Return the (X, Y) coordinate for the center point of the cell that contains the specified text.  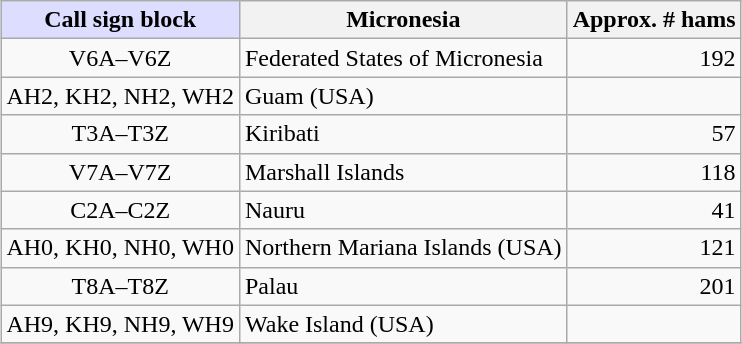
Micronesia (403, 20)
T3A–T3Z (120, 134)
Call sign block (120, 20)
Palau (403, 286)
Kiribati (403, 134)
Marshall Islands (403, 172)
Approx. # hams (654, 20)
57 (654, 134)
AH9, KH9, NH9, WH9 (120, 324)
Guam (USA) (403, 96)
Federated States of Micronesia (403, 58)
201 (654, 286)
T8A–T8Z (120, 286)
192 (654, 58)
41 (654, 210)
AH0, KH0, NH0, WH0 (120, 248)
Wake Island (USA) (403, 324)
121 (654, 248)
118 (654, 172)
Nauru (403, 210)
Northern Mariana Islands (USA) (403, 248)
V7A–V7Z (120, 172)
C2A–C2Z (120, 210)
AH2, KH2, NH2, WH2 (120, 96)
V6A–V6Z (120, 58)
